Search for the cell housing the specified text and yield its (x, y) center coordinate. 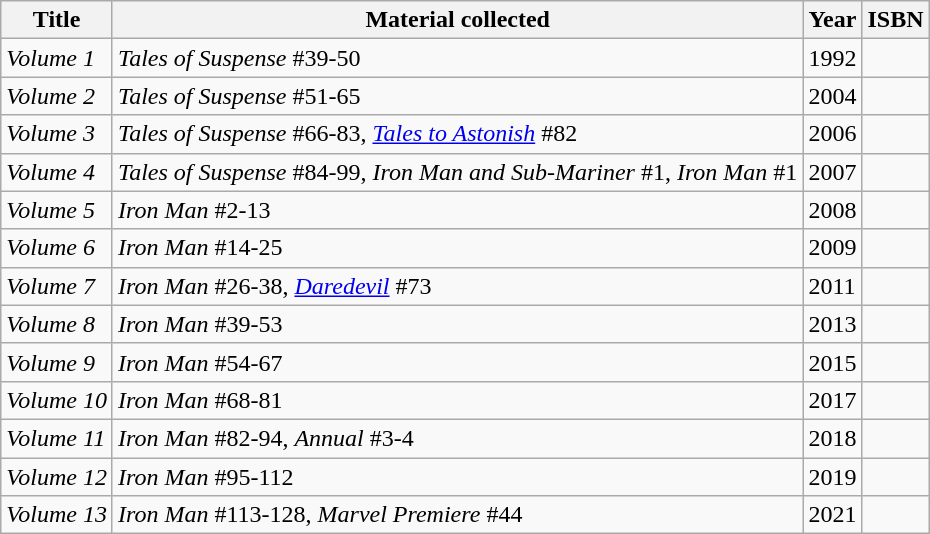
2004 (832, 96)
2017 (832, 400)
Tales of Suspense #39-50 (457, 58)
2009 (832, 248)
Material collected (457, 20)
2006 (832, 134)
Volume 5 (57, 210)
Year (832, 20)
Volume 6 (57, 248)
2018 (832, 438)
2008 (832, 210)
Iron Man #95-112 (457, 477)
Title (57, 20)
Iron Man #68-81 (457, 400)
Volume 11 (57, 438)
2013 (832, 324)
Tales of Suspense #66-83, Tales to Astonish #82 (457, 134)
Volume 8 (57, 324)
Volume 3 (57, 134)
Iron Man #82-94, Annual #3-4 (457, 438)
Iron Man #39-53 (457, 324)
Tales of Suspense #51-65 (457, 96)
Iron Man #14-25 (457, 248)
ISBN (896, 20)
Volume 1 (57, 58)
2019 (832, 477)
Iron Man #54-67 (457, 362)
Volume 7 (57, 286)
Volume 12 (57, 477)
Iron Man #113-128, Marvel Premiere #44 (457, 515)
Volume 4 (57, 172)
Iron Man #26-38, Daredevil #73 (457, 286)
2021 (832, 515)
Volume 2 (57, 96)
1992 (832, 58)
Volume 10 (57, 400)
2015 (832, 362)
Volume 13 (57, 515)
2007 (832, 172)
Tales of Suspense #84-99, Iron Man and Sub-Mariner #1, Iron Man #1 (457, 172)
Iron Man #2-13 (457, 210)
Volume 9 (57, 362)
2011 (832, 286)
